Provide the [x, y] coordinate of the cell's center where the given text is located.  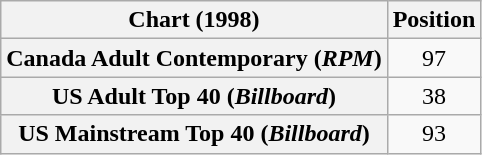
93 [434, 134]
Chart (1998) [194, 20]
US Adult Top 40 (Billboard) [194, 96]
Canada Adult Contemporary (RPM) [194, 58]
Position [434, 20]
US Mainstream Top 40 (Billboard) [194, 134]
97 [434, 58]
38 [434, 96]
